Locate the cell with the specified text and output its [x, y] center coordinate. 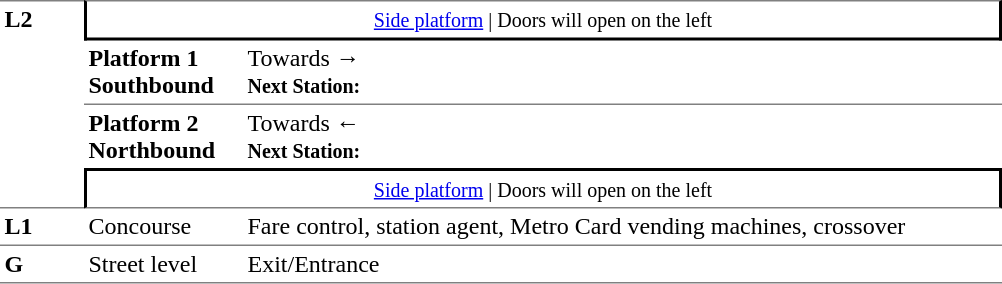
Fare control, station agent, Metro Card vending machines, crossover [622, 226]
G [42, 264]
Platform 1Southbound [164, 72]
Street level [164, 264]
Platform 2Northbound [164, 136]
Towards → Next Station: [622, 72]
Exit/Entrance [622, 264]
L1 [42, 226]
L2 [42, 104]
Towards ← Next Station: [622, 136]
Concourse [164, 226]
